Pinpoint the cell where the given text exists, returning its [X, Y] midpoint coordinate. 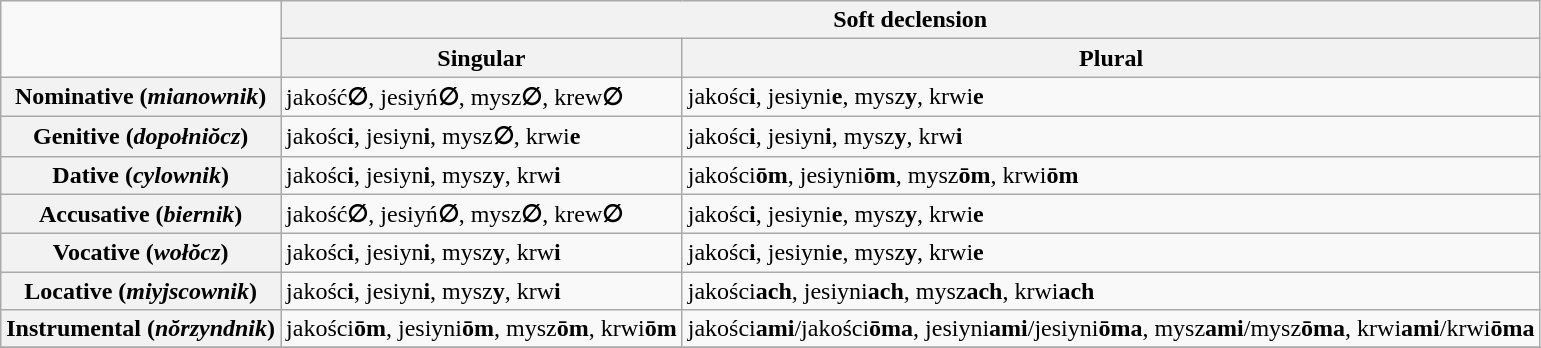
Instrumental (nŏrzyndnik) [141, 329]
jakościami/jakościōma, jesiyniami/jesiyniōma, myszami/myszōma, krwiami/krwiōma [1111, 329]
Nominative (mianownik) [141, 97]
Vocative (wołŏcz) [141, 253]
Locative (miyjscownik) [141, 291]
Dative (cylownik) [141, 175]
jakościach, jesiyniach, myszach, krwiach [1111, 291]
Accusative (biernik) [141, 214]
jakości, jesiyni, mysz∅, krwie [482, 136]
Plural [1111, 58]
Soft declension [910, 20]
Singular [482, 58]
Genitive (dopołniŏcz) [141, 136]
